Scan for the cell matching the given text and deliver its [X, Y] coordinate at center. 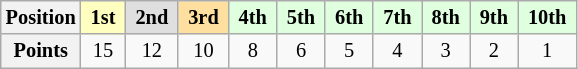
Position [41, 17]
2 [494, 51]
8th [446, 17]
10 [203, 51]
Points [41, 51]
9th [494, 17]
1st [104, 17]
15 [104, 51]
8 [253, 51]
3rd [203, 17]
1 [547, 51]
3 [446, 51]
10th [547, 17]
4th [253, 17]
6th [349, 17]
2nd [152, 17]
6 [301, 51]
12 [152, 51]
7th [397, 17]
5th [301, 17]
4 [397, 51]
5 [349, 51]
